Return the [x, y] coordinate for the center point of the cell that contains the specified text.  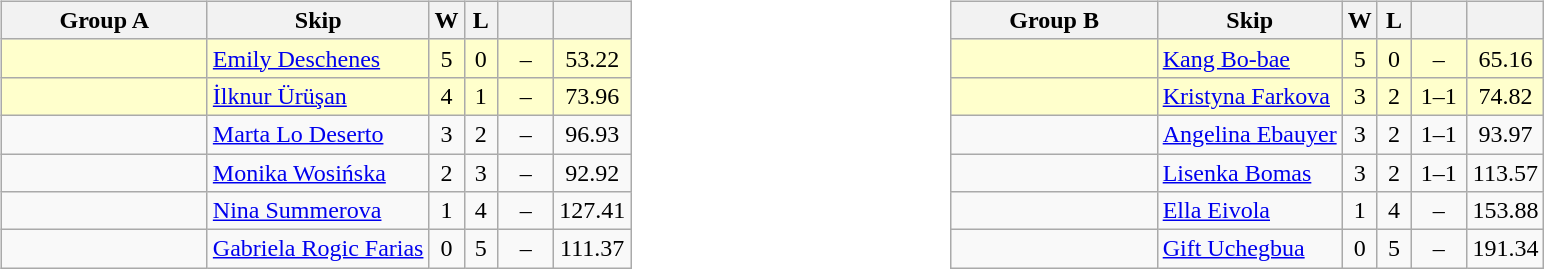
Monika Wosińska [318, 173]
Group B [1054, 20]
93.97 [1506, 134]
Kristyna Farkova [1250, 96]
53.22 [592, 58]
113.57 [1506, 173]
Lisenka Bomas [1250, 173]
74.82 [1506, 96]
96.93 [592, 134]
Emily Deschenes [318, 58]
Marta Lo Deserto [318, 134]
191.34 [1506, 249]
Gift Uchegbua [1250, 249]
İlknur Ürüşan [318, 96]
Angelina Ebauyer [1250, 134]
65.16 [1506, 58]
127.41 [592, 211]
Gabriela Rogic Farias [318, 249]
92.92 [592, 173]
Ella Eivola [1250, 211]
73.96 [592, 96]
Kang Bo-bae [1250, 58]
Group A [104, 20]
153.88 [1506, 211]
Nina Summerova [318, 211]
111.37 [592, 249]
